Return (x, y) of the center of cell containing provided text 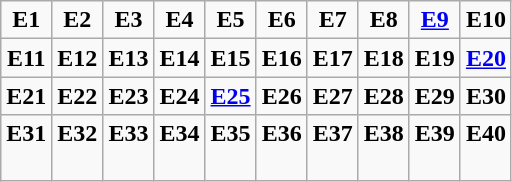
E20 (486, 58)
E11 (26, 58)
E33 (128, 148)
E30 (486, 96)
E3 (128, 20)
E31 (26, 148)
E14 (180, 58)
E4 (180, 20)
E27 (332, 96)
E8 (384, 20)
E26 (282, 96)
E10 (486, 20)
E7 (332, 20)
E38 (384, 148)
E21 (26, 96)
E37 (332, 148)
E25 (230, 96)
E9 (434, 20)
E22 (78, 96)
E19 (434, 58)
E32 (78, 148)
E40 (486, 148)
E17 (332, 58)
E24 (180, 96)
E29 (434, 96)
E13 (128, 58)
E6 (282, 20)
E28 (384, 96)
E23 (128, 96)
E39 (434, 148)
E18 (384, 58)
E2 (78, 20)
E34 (180, 148)
E15 (230, 58)
E36 (282, 148)
E5 (230, 20)
E35 (230, 148)
E12 (78, 58)
E16 (282, 58)
E1 (26, 20)
